Output the (x, y) coordinate of the center of the cell containing the given text.  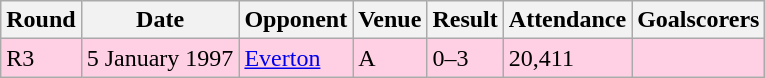
Venue (390, 20)
R3 (41, 58)
Date (160, 20)
5 January 1997 (160, 58)
0–3 (465, 58)
Opponent (296, 20)
Everton (296, 58)
20,411 (567, 58)
Goalscorers (698, 20)
A (390, 58)
Round (41, 20)
Attendance (567, 20)
Result (465, 20)
